Detect which cell encompasses the target text, then output its [X, Y] center coordinate. 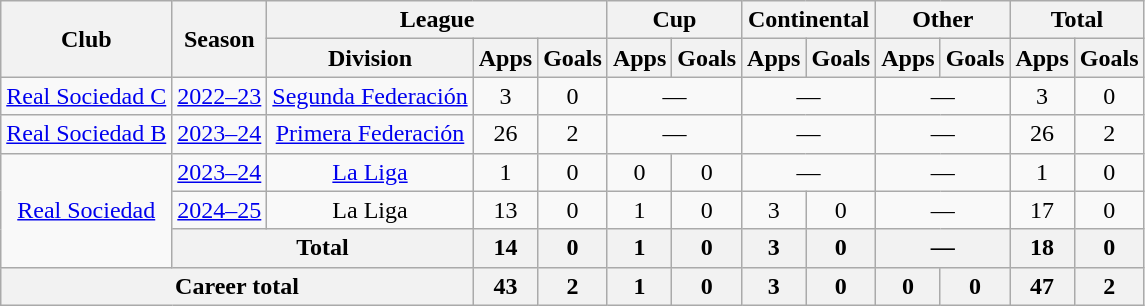
14 [505, 248]
2024–25 [220, 210]
Real Sociedad B [86, 134]
17 [1042, 210]
Primera Federación [370, 134]
Cup [674, 20]
Real Sociedad C [86, 96]
Season [220, 39]
League [438, 20]
Career total [237, 286]
Real Sociedad [86, 210]
13 [505, 210]
47 [1042, 286]
Other [943, 20]
Division [370, 58]
18 [1042, 248]
Club [86, 39]
2022–23 [220, 96]
43 [505, 286]
Segunda Federación [370, 96]
Continental [809, 20]
